Find where the given text appears and provide that cell's center as (x, y) coordinate. 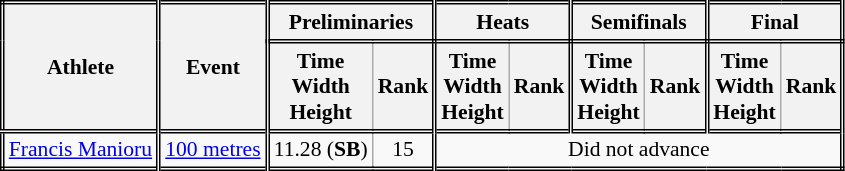
Event (213, 67)
100 metres (213, 150)
11.28 (SB) (320, 150)
Preliminaries (351, 22)
Athlete (80, 67)
Semifinals (639, 22)
Did not advance (639, 150)
15 (404, 150)
Francis Manioru (80, 150)
Final (775, 22)
Heats (503, 22)
